Pinpoint the cell where the given text exists, returning its [x, y] midpoint coordinate. 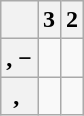
, − [20, 58]
2 [72, 20]
3 [50, 20]
, [20, 96]
